Return (X, Y) of the center of cell containing provided text 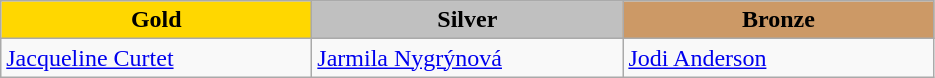
Gold (156, 20)
Silver (468, 20)
Jarmila Nygrýnová (468, 58)
Jacqueline Curtet (156, 58)
Jodi Anderson (778, 58)
Bronze (778, 20)
